Capture the cell that displays the provided text and extract its [X, Y] central coordinate. 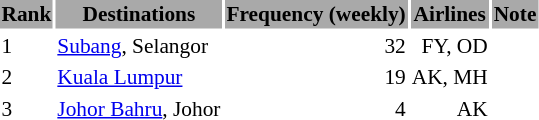
AK, MH [450, 77]
32 [316, 46]
Rank [26, 14]
Subang, Selangor [139, 46]
19 [316, 77]
Note [515, 14]
FY, OD [450, 46]
Destinations [139, 14]
Frequency (weekly) [316, 14]
Airlines [450, 14]
Kuala Lumpur [139, 77]
2 [26, 77]
1 [26, 46]
